Pinpoint the cell where the given text exists, returning its [x, y] midpoint coordinate. 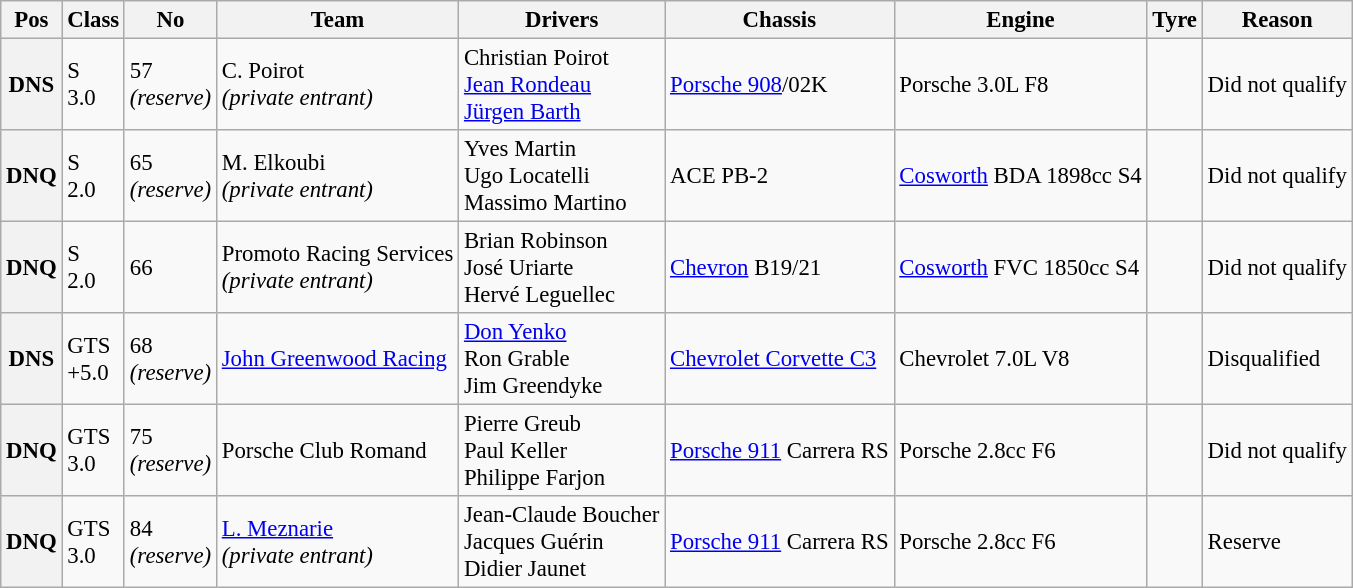
No [170, 20]
Tyre [1174, 20]
Promoto Racing Services (private entrant) [337, 268]
Yves Martin Ugo Locatelli Massimo Martino [562, 176]
65(reserve) [170, 176]
Porsche Club Romand [337, 451]
Chevrolet Corvette C3 [780, 359]
John Greenwood Racing [337, 359]
ACE PB-2 [780, 176]
Team [337, 20]
M. Elkoubi(private entrant) [337, 176]
Class [94, 20]
Chevron B19/21 [780, 268]
Drivers [562, 20]
Reason [1277, 20]
84(reserve) [170, 542]
Don Yenko Ron Grable Jim Greendyke [562, 359]
Disqualified [1277, 359]
S3.0 [94, 85]
75(reserve) [170, 451]
Pierre Greub Paul Keller Philippe Farjon [562, 451]
Engine [1020, 20]
68(reserve) [170, 359]
57(reserve) [170, 85]
C. Poirot(private entrant) [337, 85]
Chevrolet 7.0L V8 [1020, 359]
Chassis [780, 20]
66 [170, 268]
Cosworth BDA 1898cc S4 [1020, 176]
Brian Robinson José Uriarte Hervé Leguellec [562, 268]
Reserve [1277, 542]
Cosworth FVC 1850cc S4 [1020, 268]
Pos [32, 20]
Christian Poirot Jean Rondeau Jürgen Barth [562, 85]
Jean-Claude Boucher Jacques Guérin Didier Jaunet [562, 542]
Porsche 3.0L F8 [1020, 85]
L. Meznarie(private entrant) [337, 542]
GTS+5.0 [94, 359]
Porsche 908/02K [780, 85]
